Find where the given text appears and provide that cell's center as (X, Y) coordinate. 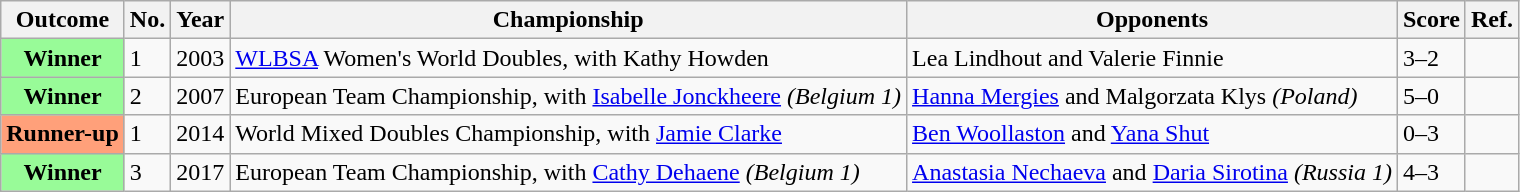
Lea Lindhout and Valerie Finnie (1152, 58)
European Team Championship, with Cathy Dehaene (Belgium 1) (568, 172)
2014 (200, 134)
3 (147, 172)
2007 (200, 96)
Championship (568, 20)
Score (1431, 20)
Ben Woollaston and Yana Shut (1152, 134)
Hanna Mergies and Malgorzata Klys (Poland) (1152, 96)
Opponents (1152, 20)
Runner-up (63, 134)
3–2 (1431, 58)
0–3 (1431, 134)
Anastasia Nechaeva and Daria Sirotina (Russia 1) (1152, 172)
2 (147, 96)
2017 (200, 172)
Outcome (63, 20)
Ref. (1492, 20)
No. (147, 20)
European Team Championship, with Isabelle Jonckheere (Belgium 1) (568, 96)
World Mixed Doubles Championship, with Jamie Clarke (568, 134)
2003 (200, 58)
5–0 (1431, 96)
Year (200, 20)
4–3 (1431, 172)
WLBSA Women's World Doubles, with Kathy Howden (568, 58)
